Extract the (x, y) coordinate from the center of the cell holding the provided text.  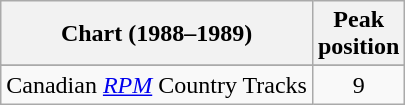
Canadian RPM Country Tracks (157, 85)
Peakposition (358, 34)
9 (358, 85)
Chart (1988–1989) (157, 34)
